Extract the [x, y] coordinate from the center of the cell holding the provided text.  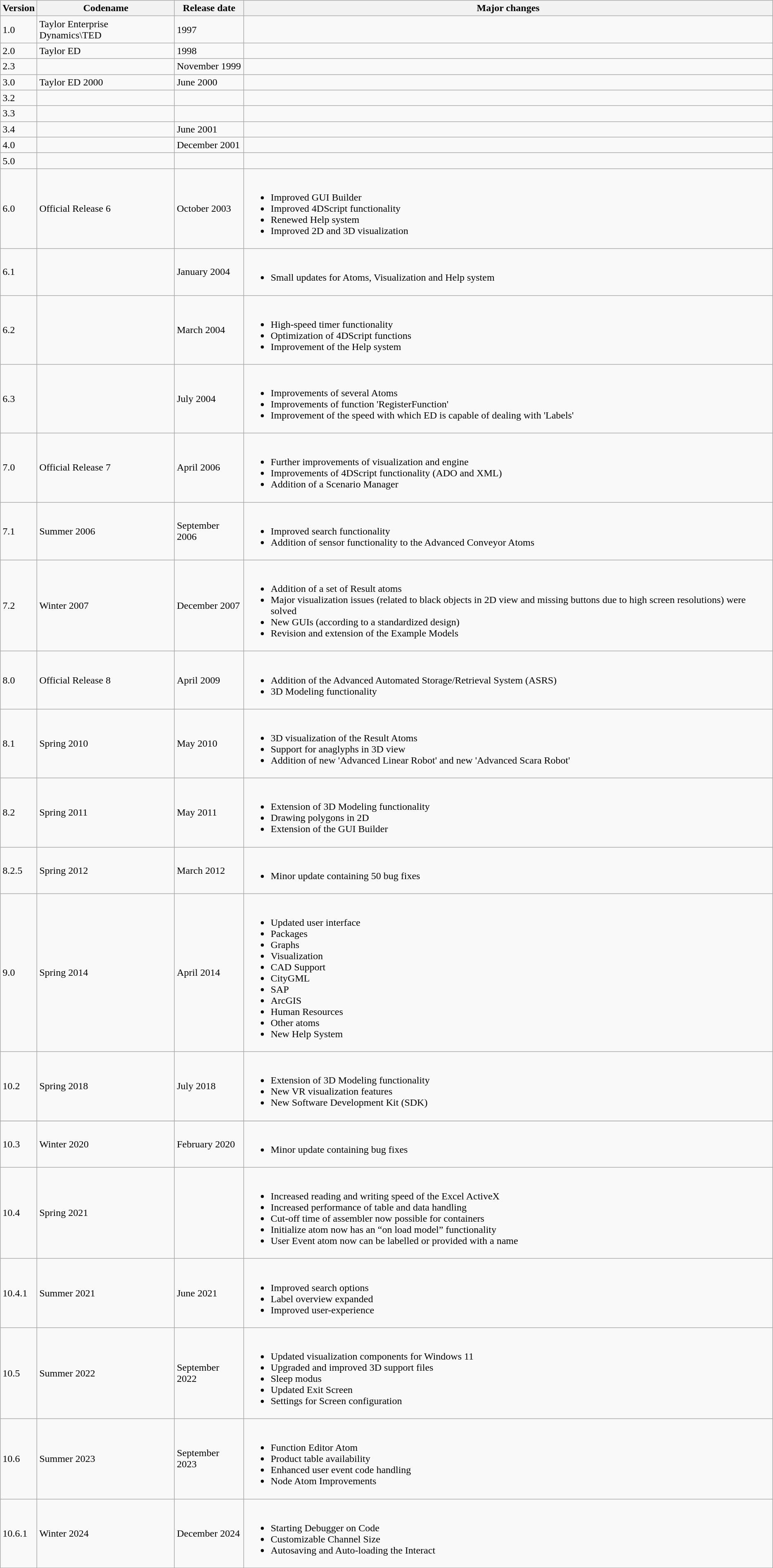
April 2009 [209, 680]
2.3 [19, 66]
Updated user interfacePackagesGraphsVisualizationCAD SupportCityGMLSAPArcGISHuman ResourcesOther atomsNew Help System [508, 972]
10.4.1 [19, 1293]
8.2.5 [19, 870]
Addition of the Advanced Automated Storage/Retrieval System (ASRS)3D Modeling functionality [508, 680]
Winter 2020 [106, 1144]
Official Release 8 [106, 680]
Version [19, 8]
8.0 [19, 680]
March 2004 [209, 330]
May 2011 [209, 812]
Official Release 7 [106, 468]
Starting Debugger on CodeCustomizable Channel SizeAutosaving and Auto-loading the Interact [508, 1534]
July 2004 [209, 399]
Summer 2021 [106, 1293]
Small updates for Atoms, Visualization and Help system [508, 272]
2.0 [19, 51]
Function Editor AtomProduct table availabilityEnhanced user event code handlingNode Atom Improvements [508, 1459]
Spring 2010 [106, 744]
Taylor ED [106, 51]
5.0 [19, 161]
Taylor Enterprise Dynamics\TED [106, 30]
Spring 2018 [106, 1086]
Spring 2014 [106, 972]
November 1999 [209, 66]
3.3 [19, 114]
High-speed timer functionalityOptimization of 4DScript functionsImprovement of the Help system [508, 330]
Winter 2024 [106, 1534]
Spring 2012 [106, 870]
7.1 [19, 531]
May 2010 [209, 744]
June 2021 [209, 1293]
April 2006 [209, 468]
1998 [209, 51]
9.0 [19, 972]
Official Release 6 [106, 208]
3.0 [19, 82]
Further improvements of visualization and engineImprovements of 4DScript functionality (ADO and XML)Addition of a Scenario Manager [508, 468]
July 2018 [209, 1086]
September 2023 [209, 1459]
3.4 [19, 129]
September 2022 [209, 1373]
7.0 [19, 468]
Spring 2021 [106, 1213]
Spring 2011 [106, 812]
Major changes [508, 8]
3.2 [19, 98]
Taylor ED 2000 [106, 82]
10.6.1 [19, 1534]
Extension of 3D Modeling functionalityNew VR visualization featuresNew Software Development Kit (SDK) [508, 1086]
10.3 [19, 1144]
December 2001 [209, 145]
Improved search optionsLabel overview expandedImproved user-experience [508, 1293]
Summer 2023 [106, 1459]
10.4 [19, 1213]
Extension of 3D Modeling functionalityDrawing polygons in 2DExtension of the GUI Builder [508, 812]
Summer 2022 [106, 1373]
Minor update containing 50 bug fixes [508, 870]
January 2004 [209, 272]
Improved GUI BuilderImproved 4DScript functionalityRenewed Help systemImproved 2D and 3D visualization [508, 208]
June 2000 [209, 82]
Codename [106, 8]
10.2 [19, 1086]
Improved search functionalityAddition of sensor functionality to the Advanced Conveyor Atoms [508, 531]
8.1 [19, 744]
10.5 [19, 1373]
4.0 [19, 145]
6.2 [19, 330]
Improvements of several AtomsImprovements of function 'RegisterFunction'Improvement of the speed with which ED is capable of dealing with 'Labels' [508, 399]
February 2020 [209, 1144]
September 2006 [209, 531]
6.3 [19, 399]
April 2014 [209, 972]
March 2012 [209, 870]
Minor update containing bug fixes [508, 1144]
8.2 [19, 812]
Release date [209, 8]
10.6 [19, 1459]
6.0 [19, 208]
October 2003 [209, 208]
7.2 [19, 606]
Summer 2006 [106, 531]
Winter 2007 [106, 606]
December 2007 [209, 606]
Updated visualization components for Windows 11Upgraded and improved 3D support filesSleep modusUpdated Exit ScreenSettings for Screen configuration [508, 1373]
1.0 [19, 30]
6.1 [19, 272]
June 2001 [209, 129]
1997 [209, 30]
3D visualization of the Result AtomsSupport for anaglyphs in 3D viewAddition of new 'Advanced Linear Robot' and new 'Advanced Scara Robot' [508, 744]
December 2024 [209, 1534]
